Extract the [X, Y] coordinate from the center of the cell holding the provided text.  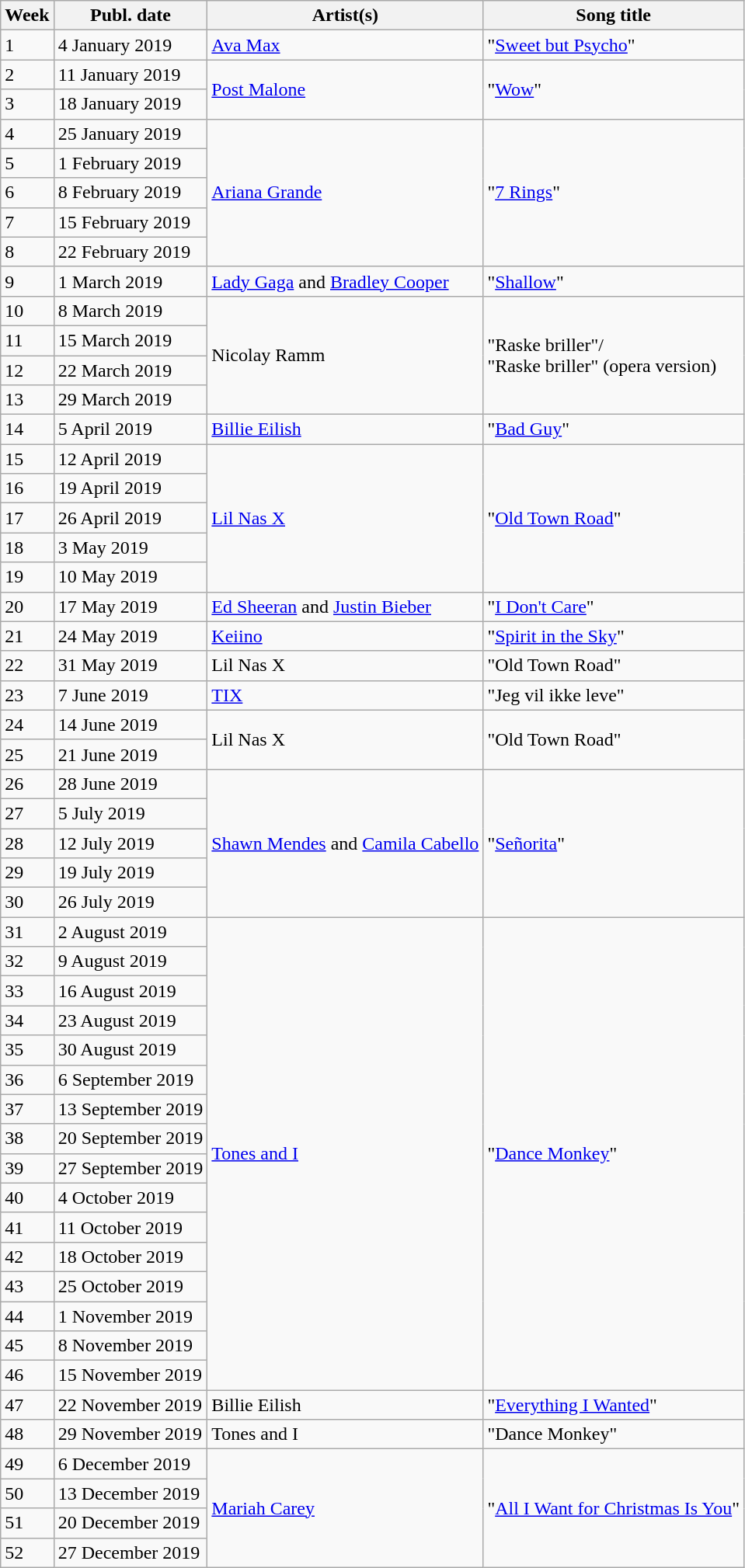
Publ. date [131, 16]
23 August 2019 [131, 1020]
12 July 2019 [131, 843]
43 [27, 1286]
30 August 2019 [131, 1050]
29 March 2019 [131, 400]
2 [27, 75]
5 July 2019 [131, 813]
22 March 2019 [131, 370]
5 [27, 163]
34 [27, 1020]
1 November 2019 [131, 1316]
21 June 2019 [131, 754]
26 April 2019 [131, 518]
8 November 2019 [131, 1346]
24 May 2019 [131, 636]
27 [27, 813]
Ariana Grande [345, 193]
9 August 2019 [131, 961]
25 October 2019 [131, 1286]
16 August 2019 [131, 991]
24 [27, 725]
25 [27, 754]
29 [27, 873]
"Shallow" [614, 281]
42 [27, 1257]
25 January 2019 [131, 134]
16 [27, 488]
28 [27, 843]
Post Malone [345, 89]
13 [27, 400]
13 September 2019 [131, 1109]
18 January 2019 [131, 104]
6 September 2019 [131, 1080]
17 [27, 518]
Keiino [345, 636]
18 October 2019 [131, 1257]
26 [27, 784]
Shawn Mendes and Camila Cabello [345, 843]
50 [27, 1493]
13 December 2019 [131, 1493]
52 [27, 1552]
31 May 2019 [131, 666]
11 October 2019 [131, 1227]
17 May 2019 [131, 607]
27 September 2019 [131, 1168]
10 [27, 311]
22 [27, 666]
"Wow" [614, 89]
1 February 2019 [131, 163]
46 [27, 1375]
19 [27, 577]
11 [27, 340]
22 February 2019 [131, 252]
48 [27, 1434]
38 [27, 1139]
15 [27, 459]
15 February 2019 [131, 222]
"Señorita" [614, 843]
21 [27, 636]
15 November 2019 [131, 1375]
28 June 2019 [131, 784]
"Bad Guy" [614, 429]
Ed Sheeran and Justin Bieber [345, 607]
6 [27, 193]
20 [27, 607]
20 December 2019 [131, 1523]
12 [27, 370]
41 [27, 1227]
31 [27, 932]
47 [27, 1405]
29 November 2019 [131, 1434]
7 June 2019 [131, 695]
"Raske briller"/"Raske briller" (opera version) [614, 355]
4 October 2019 [131, 1198]
6 December 2019 [131, 1464]
30 [27, 902]
8 March 2019 [131, 311]
"Sweet but Psycho" [614, 45]
4 January 2019 [131, 45]
26 July 2019 [131, 902]
9 [27, 281]
1 [27, 45]
"Jeg vil ikke leve" [614, 695]
2 August 2019 [131, 932]
14 [27, 429]
3 [27, 104]
Mariah Carey [345, 1508]
3 May 2019 [131, 548]
23 [27, 695]
TIX [345, 695]
36 [27, 1080]
1 March 2019 [131, 281]
39 [27, 1168]
37 [27, 1109]
32 [27, 961]
Nicolay Ramm [345, 355]
Song title [614, 16]
15 March 2019 [131, 340]
10 May 2019 [131, 577]
12 April 2019 [131, 459]
20 September 2019 [131, 1139]
51 [27, 1523]
4 [27, 134]
"7 Rings" [614, 193]
"I Don't Care" [614, 607]
14 June 2019 [131, 725]
"Everything I Wanted" [614, 1405]
22 November 2019 [131, 1405]
8 February 2019 [131, 193]
19 July 2019 [131, 873]
7 [27, 222]
44 [27, 1316]
5 April 2019 [131, 429]
49 [27, 1464]
Week [27, 16]
8 [27, 252]
27 December 2019 [131, 1552]
"All I Want for Christmas Is You" [614, 1508]
18 [27, 548]
Ava Max [345, 45]
19 April 2019 [131, 488]
Artist(s) [345, 16]
Lady Gaga and Bradley Cooper [345, 281]
45 [27, 1346]
40 [27, 1198]
33 [27, 991]
11 January 2019 [131, 75]
35 [27, 1050]
"Spirit in the Sky" [614, 636]
